Extract the (X, Y) coordinate from the center of the cell holding the provided text.  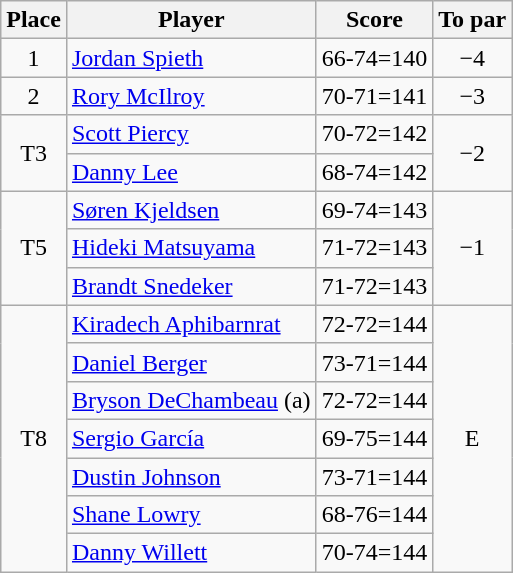
Player (191, 20)
Place (34, 20)
Hideki Matsuyama (191, 248)
Rory McIlroy (191, 96)
Bryson DeChambeau (a) (191, 400)
2 (34, 96)
70-71=141 (374, 96)
T8 (34, 438)
E (472, 438)
Jordan Spieth (191, 58)
To par (472, 20)
Score (374, 20)
Brandt Snedeker (191, 286)
Scott Piercy (191, 134)
Danny Willett (191, 553)
−4 (472, 58)
69-75=144 (374, 438)
Dustin Johnson (191, 477)
−1 (472, 248)
−3 (472, 96)
1 (34, 58)
Daniel Berger (191, 362)
69-74=143 (374, 210)
68-76=144 (374, 515)
Sergio García (191, 438)
70-74=144 (374, 553)
T3 (34, 153)
70-72=142 (374, 134)
Shane Lowry (191, 515)
−2 (472, 153)
T5 (34, 248)
66-74=140 (374, 58)
Danny Lee (191, 172)
Kiradech Aphibarnrat (191, 324)
68-74=142 (374, 172)
Søren Kjeldsen (191, 210)
